Pinpoint the cell where the given text exists, returning its [X, Y] midpoint coordinate. 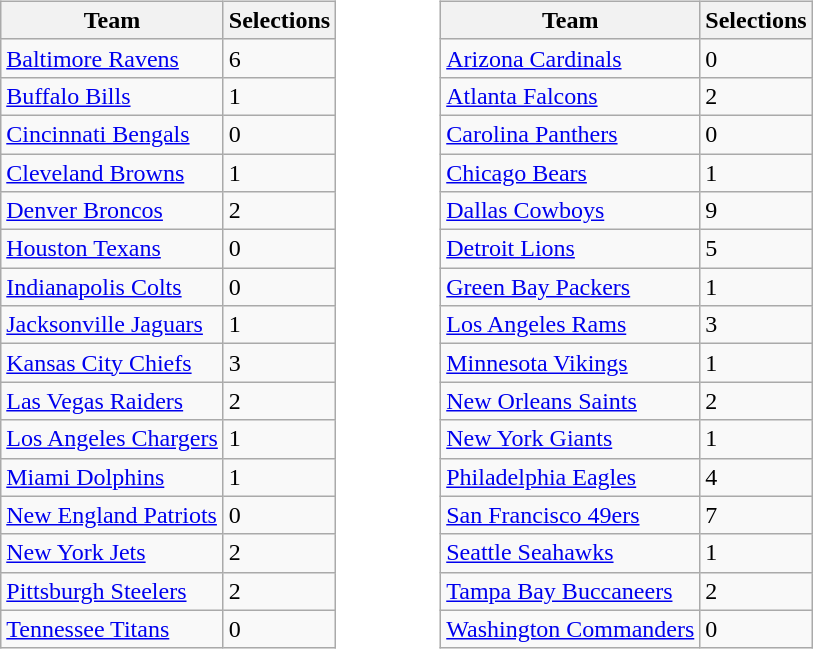
Miami Dolphins [112, 477]
Cleveland Browns [112, 173]
Washington Commanders [570, 629]
7 [756, 515]
Detroit Lions [570, 249]
9 [756, 211]
Atlanta Falcons [570, 96]
6 [279, 58]
Baltimore Ravens [112, 58]
New Orleans Saints [570, 401]
Chicago Bears [570, 173]
Indianapolis Colts [112, 287]
Seattle Seahawks [570, 553]
Philadelphia Eagles [570, 477]
Cincinnati Bengals [112, 134]
Pittsburgh Steelers [112, 591]
Green Bay Packers [570, 287]
Jacksonville Jaguars [112, 325]
Tampa Bay Buccaneers [570, 591]
Arizona Cardinals [570, 58]
Tennessee Titans [112, 629]
Denver Broncos [112, 211]
Dallas Cowboys [570, 211]
Los Angeles Rams [570, 325]
New York Jets [112, 553]
New England Patriots [112, 515]
New York Giants [570, 439]
Buffalo Bills [112, 96]
Los Angeles Chargers [112, 439]
Kansas City Chiefs [112, 363]
Houston Texans [112, 249]
Las Vegas Raiders [112, 401]
5 [756, 249]
4 [756, 477]
Carolina Panthers [570, 134]
Minnesota Vikings [570, 363]
San Francisco 49ers [570, 515]
